Identify which cell holds the provided text, then report its (x, y) central coordinate. 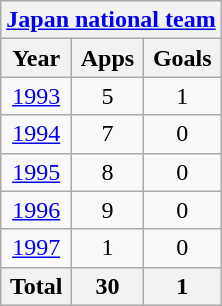
7 (108, 134)
1996 (36, 210)
Year (36, 58)
8 (108, 172)
9 (108, 210)
1993 (36, 96)
1997 (36, 248)
Goals (182, 58)
Japan national team (111, 20)
5 (108, 96)
30 (108, 286)
Apps (108, 58)
Total (36, 286)
1994 (36, 134)
1995 (36, 172)
